Determine the (X, Y) coordinate at the center of the cell enclosing the given text.  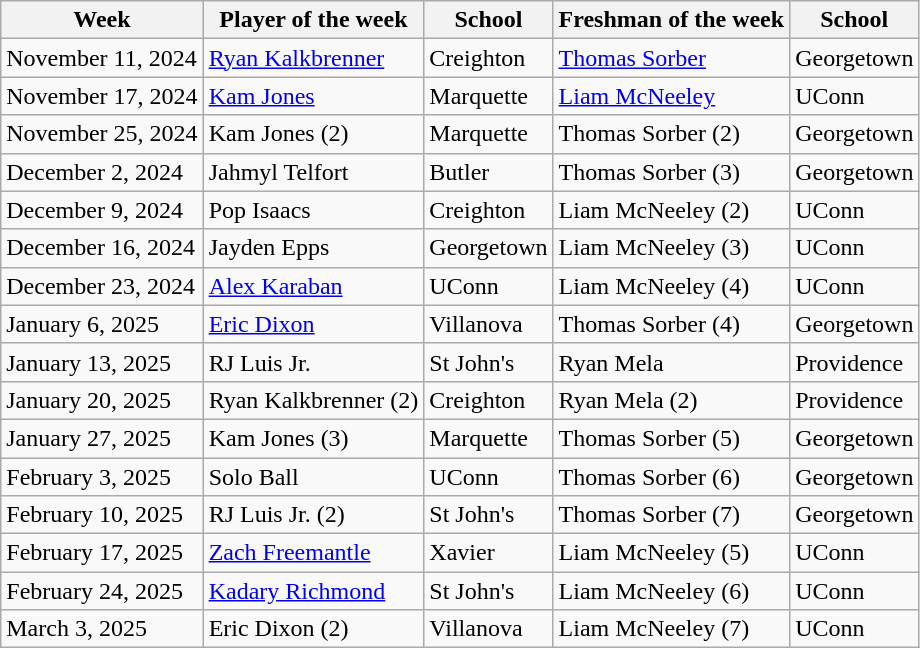
March 3, 2025 (102, 629)
December 9, 2024 (102, 210)
Eric Dixon (2) (314, 629)
Kam Jones (3) (314, 438)
January 27, 2025 (102, 438)
Ryan Mela (2) (672, 400)
Freshman of the week (672, 20)
RJ Luis Jr. (314, 362)
Ryan Mela (672, 362)
Liam McNeeley (4) (672, 286)
Thomas Sorber (2) (672, 134)
Kam Jones (2) (314, 134)
Thomas Sorber (672, 58)
Ryan Kalkbrenner (2) (314, 400)
Zach Freemantle (314, 553)
Thomas Sorber (3) (672, 172)
Thomas Sorber (4) (672, 324)
Liam McNeeley (7) (672, 629)
Jayden Epps (314, 248)
Pop Isaacs (314, 210)
January 20, 2025 (102, 400)
Liam McNeeley (3) (672, 248)
Kam Jones (314, 96)
Thomas Sorber (7) (672, 515)
Thomas Sorber (5) (672, 438)
November 11, 2024 (102, 58)
February 10, 2025 (102, 515)
November 17, 2024 (102, 96)
Liam McNeeley (672, 96)
Liam McNeeley (5) (672, 553)
December 16, 2024 (102, 248)
December 23, 2024 (102, 286)
January 13, 2025 (102, 362)
February 3, 2025 (102, 477)
Week (102, 20)
Kadary Richmond (314, 591)
Ryan Kalkbrenner (314, 58)
Xavier (488, 553)
Eric Dixon (314, 324)
February 17, 2025 (102, 553)
Solo Ball (314, 477)
RJ Luis Jr. (2) (314, 515)
Alex Karaban (314, 286)
January 6, 2025 (102, 324)
December 2, 2024 (102, 172)
November 25, 2024 (102, 134)
Butler (488, 172)
Liam McNeeley (6) (672, 591)
Liam McNeeley (2) (672, 210)
Thomas Sorber (6) (672, 477)
Jahmyl Telfort (314, 172)
Player of the week (314, 20)
February 24, 2025 (102, 591)
